Return [x, y] of the center of cell containing provided text 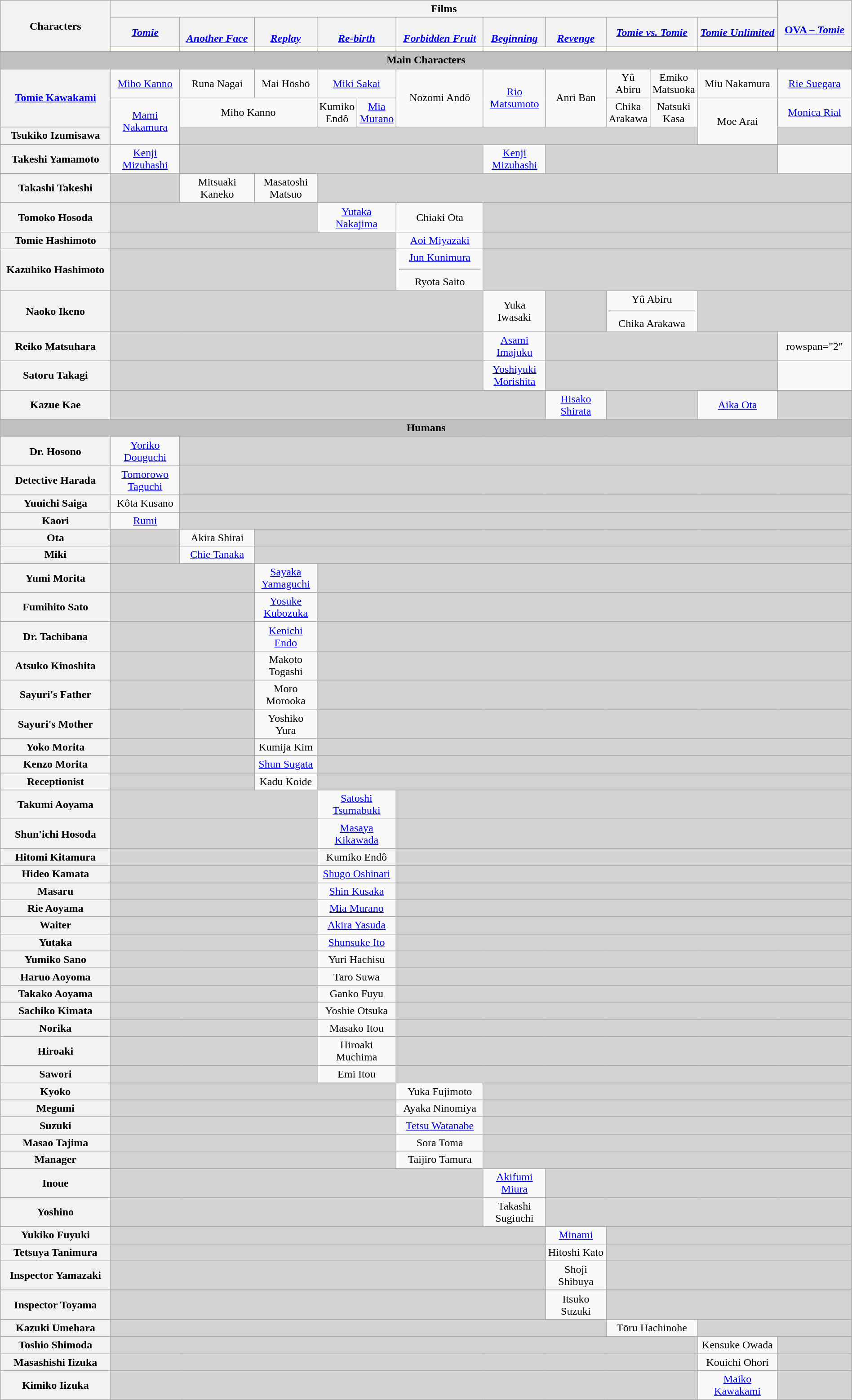
Hiroaki [56, 1051]
Sayaka Yamaguchi [286, 578]
Aika Ota [737, 405]
Kumija Kim [286, 747]
Yuka Fujimoto [440, 1091]
Norika [56, 1028]
Hitoshi Kato [576, 1252]
Masao Tajima [56, 1143]
Tomie [145, 32]
Masaya Kikawada [357, 834]
Rio Matsumoto [514, 98]
Forbidden Fruit [440, 32]
Hideo Kamata [56, 874]
Satoshi Tsumabuki [357, 805]
Yosuke Kubozuka [286, 607]
Takashi Sugiuchi [514, 1212]
Tomie Unlimited [737, 32]
Toshio Shimoda [56, 1345]
rowspan="2" [814, 347]
Yoshiko Yura [286, 724]
Hisako Shirata [576, 405]
OVA – Tomie [814, 23]
Tomoko Hosoda [56, 217]
Makoto Togashi [286, 666]
Chika Arakawa [628, 112]
Kyoko [56, 1091]
Shun'ichi Hosoda [56, 834]
Masaru [56, 891]
Kazuki Umehara [56, 1328]
Kaori [56, 521]
Chiaki Ota [440, 217]
Kensuke Owada [737, 1345]
Hiroaki Muchima [357, 1051]
Emiko Matsuoka [674, 84]
Yoriko Douguchi [145, 451]
Shin Kusaka [357, 891]
Beginning [514, 32]
Chie Tanaka [217, 555]
Kazuhiko Hashimoto [56, 269]
Taijiro Tamura [440, 1160]
Fumihito Sato [56, 607]
Kenzo Morita [56, 764]
Miki Sakai [357, 84]
Takashi Takeshi [56, 188]
Another Face [217, 32]
Re-birth [357, 32]
Kôta Kusano [145, 503]
Kouichi Ohori [737, 1362]
Yû Abiru [628, 84]
Maiko Kawakami [737, 1385]
Yumi Morita [56, 578]
Kimiko Iizuka [56, 1385]
Satoru Takagi [56, 375]
Nozomi Andô [440, 98]
Shun Sugata [286, 764]
Emi Itou [357, 1074]
Yutaka Nakajima [357, 217]
Hitomi Kitamura [56, 857]
Itsuko Suzuki [576, 1304]
Dr. Hosono [56, 451]
Asami Imajuku [514, 347]
Akifumi Miura [514, 1183]
Moe Arai [737, 121]
Takako Aoyama [56, 994]
Takumi Aoyama [56, 805]
Films [444, 9]
Dr. Tachibana [56, 636]
Tomie Kawakami [56, 98]
Rumi [145, 521]
Yutaka [56, 942]
Tetsuya Tanimura [56, 1252]
Masatoshi Matsuo [286, 188]
Kadu Koide [286, 782]
Akira Yasuda [357, 925]
Yoshie Otsuka [357, 1011]
Tōru Hachinohe [652, 1328]
Takeshi Yamamoto [56, 159]
Kenichi Endo [286, 636]
Yoshino [56, 1212]
Yû AbiruChika Arakawa [652, 311]
Shugo Oshinari [357, 874]
Atsuko Kinoshita [56, 666]
Tomorowo Taguchi [145, 481]
Rie Aoyama [56, 908]
Ganko Fuyu [357, 994]
Waiter [56, 925]
Inspector Yamazaki [56, 1276]
Receptionist [56, 782]
Detective Harada [56, 481]
Inspector Toyama [56, 1304]
Sayuri's Mother [56, 724]
Replay [286, 32]
Tetsu Watanabe [440, 1126]
Mami Nakamura [145, 121]
Sachiko Kimata [56, 1011]
Tomie Hashimoto [56, 240]
Tsukiko Izumisawa [56, 136]
Rie Suegara [814, 84]
Masako Itou [357, 1028]
Mitsuaki Kaneko [217, 188]
Naoko Ikeno [56, 311]
Tomie vs. Tomie [652, 32]
Sayuri's Father [56, 694]
Monica Rial [814, 112]
Yuri Hachisu [357, 959]
Runa Nagai [217, 84]
Shoji Shibuya [576, 1276]
Manager [56, 1160]
Sawori [56, 1074]
Mai Hōshō [286, 84]
Taro Suwa [357, 976]
Suzuki [56, 1126]
Anri Ban [576, 98]
Kazue Kae [56, 405]
Inoue [56, 1183]
Aoi Miyazaki [440, 240]
Jun KunimuraRyota Saito [440, 269]
Haruo Aoyoma [56, 976]
Main Characters [426, 60]
Characters [56, 26]
Reiko Matsuhara [56, 347]
Yoshiyuki Morishita [514, 375]
Minami [576, 1235]
Yukiko Fuyuki [56, 1235]
Humans [426, 428]
Megumi [56, 1109]
Yumiko Sano [56, 959]
Ota [56, 538]
Miu Nakamura [737, 84]
Yoko Morita [56, 747]
Sora Toma [440, 1143]
Shunsuke Ito [357, 942]
Miki [56, 555]
Masashishi Iizuka [56, 1362]
Revenge [576, 32]
Moro Morooka [286, 694]
Akira Shirai [217, 538]
Yuuichi Saiga [56, 503]
Ayaka Ninomiya [440, 1109]
Natsuki Kasa [674, 112]
Yuka Iwasaki [514, 311]
